From the cell containing the given text, extract its center point as (x, y) coordinate. 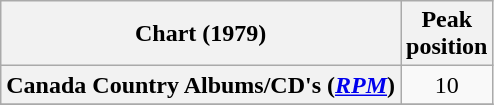
Chart (1979) (201, 34)
Canada Country Albums/CD's (RPM) (201, 85)
Peak position (447, 34)
10 (447, 85)
